Return the [x, y] coordinate for the center point of the cell that contains the specified text.  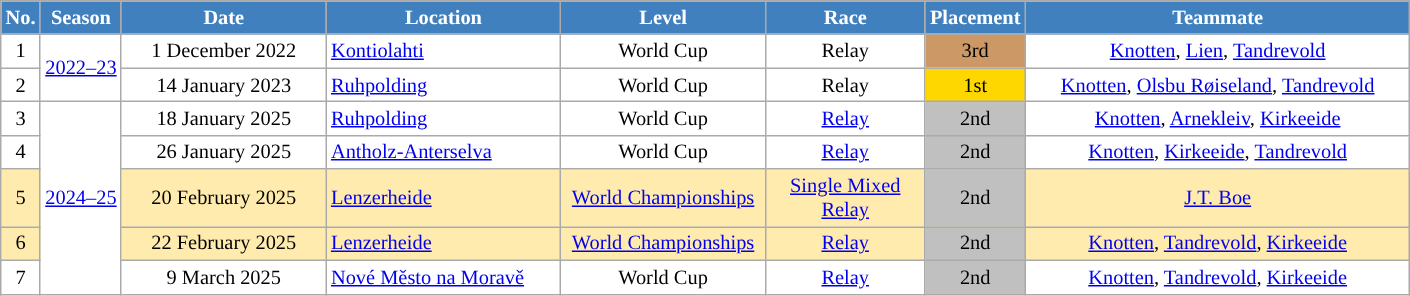
Location [444, 17]
1 December 2022 [224, 51]
Placement [975, 17]
2024–25 [80, 197]
Season [80, 17]
4 [21, 152]
Race [845, 17]
26 January 2025 [224, 152]
9 March 2025 [224, 277]
Single Mixed Relay [845, 198]
Kontiolahti [444, 51]
Date [224, 17]
2022–23 [80, 68]
Teammate [1218, 17]
J.T. Boe [1218, 198]
Level [664, 17]
14 January 2023 [224, 85]
No. [21, 17]
Knotten, Olsbu Røiseland, Tandrevold [1218, 85]
Nové Město na Moravě [444, 277]
18 January 2025 [224, 118]
Antholz-Anterselva [444, 152]
5 [21, 198]
7 [21, 277]
22 February 2025 [224, 243]
Knotten, Lien, Tandrevold [1218, 51]
3 [21, 118]
3rd [975, 51]
1st [975, 85]
6 [21, 243]
Knotten, Kirkeeide, Tandrevold [1218, 152]
20 February 2025 [224, 198]
2 [21, 85]
1 [21, 51]
Knotten, Arnekleiv, Kirkeeide [1218, 118]
